Return the (x, y) coordinate for the center point of the cell that contains the specified text.  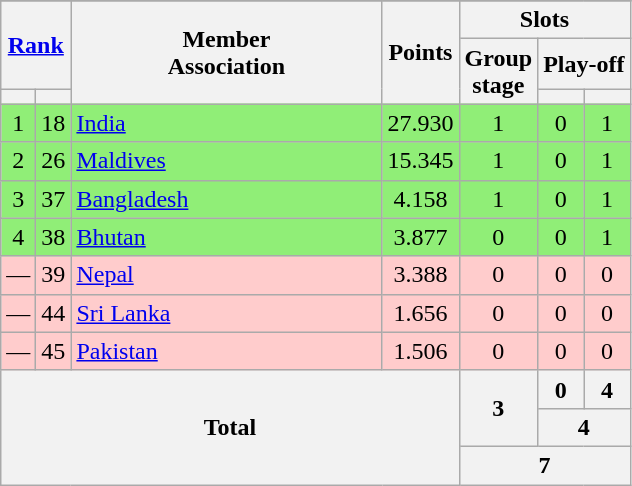
26 (54, 161)
Bhutan (226, 237)
2 (18, 161)
1.656 (420, 313)
3.877 (420, 237)
7 (544, 465)
Play-off (584, 64)
3.388 (420, 275)
India (226, 123)
37 (54, 199)
Groupstage (498, 72)
44 (54, 313)
39 (54, 275)
Slots (544, 20)
MemberAssociation (226, 52)
Pakistan (226, 351)
18 (54, 123)
4.158 (420, 199)
38 (54, 237)
15.345 (420, 161)
1.506 (420, 351)
27.930 (420, 123)
Bangladesh (226, 199)
Points (420, 52)
45 (54, 351)
Total (230, 427)
Rank (36, 45)
Maldives (226, 161)
Sri Lanka (226, 313)
Nepal (226, 275)
